Extract the [x, y] coordinate from the center of the cell holding the provided text.  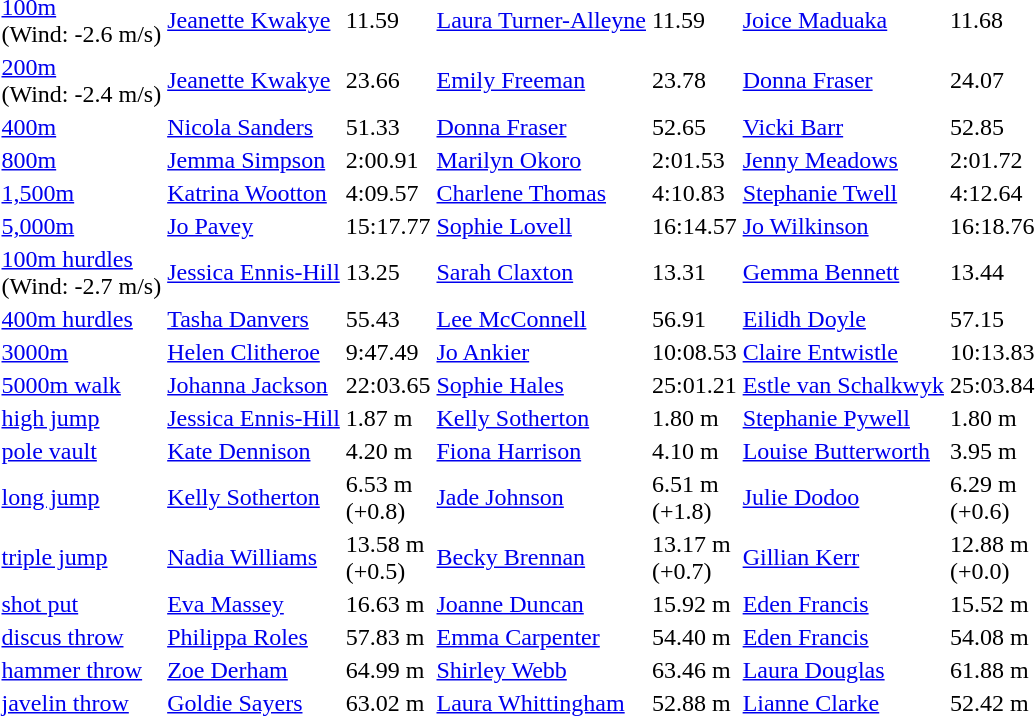
4:10.83 [694, 193]
4.10 m [694, 451]
Gillian Kerr [843, 558]
Emma Carpenter [541, 637]
Emily Freeman [541, 80]
shot put [82, 604]
Louise Butterworth [843, 451]
25:01.21 [694, 385]
Shirley Webb [541, 670]
13.25 [388, 272]
Sophie Lovell [541, 226]
Nadia Williams [254, 558]
Johanna Jackson [254, 385]
56.91 [694, 319]
Sarah Claxton [541, 272]
400m [82, 127]
Joanne Duncan [541, 604]
Zoe Derham [254, 670]
23.78 [694, 80]
Stephanie Twell [843, 193]
54.40 m [694, 637]
Helen Clitheroe [254, 352]
13.58 m(+0.5) [388, 558]
Claire Entwistle [843, 352]
Jo Ankier [541, 352]
15.92 m [694, 604]
Jenny Meadows [843, 160]
Jeanette Kwakye [254, 80]
Eilidh Doyle [843, 319]
Lee McConnell [541, 319]
57.83 m [388, 637]
Jo Wilkinson [843, 226]
3000m [82, 352]
63.46 m [694, 670]
2:00.91 [388, 160]
5,000m [82, 226]
55.43 [388, 319]
13.17 m(+0.7) [694, 558]
Stephanie Pywell [843, 418]
400m hurdles [82, 319]
Katrina Wootton [254, 193]
Tasha Danvers [254, 319]
5000m walk [82, 385]
4.20 m [388, 451]
Fiona Harrison [541, 451]
pole vault [82, 451]
Vicki Barr [843, 127]
Jo Pavey [254, 226]
6.53 m(+0.8) [388, 498]
9:47.49 [388, 352]
1,500m [82, 193]
23.66 [388, 80]
22:03.65 [388, 385]
Eva Massey [254, 604]
10:08.53 [694, 352]
Laura Douglas [843, 670]
200m(Wind: -2.4 m/s) [82, 80]
100m hurdles(Wind: -2.7 m/s) [82, 272]
52.65 [694, 127]
1.87 m [388, 418]
discus throw [82, 637]
13.31 [694, 272]
51.33 [388, 127]
Becky Brennan [541, 558]
triple jump [82, 558]
Nicola Sanders [254, 127]
Julie Dodoo [843, 498]
6.51 m(+1.8) [694, 498]
hammer throw [82, 670]
Gemma Bennett [843, 272]
800m [82, 160]
Philippa Roles [254, 637]
Kate Dennison [254, 451]
4:09.57 [388, 193]
16:14.57 [694, 226]
Marilyn Okoro [541, 160]
15:17.77 [388, 226]
64.99 m [388, 670]
Sophie Hales [541, 385]
Jemma Simpson [254, 160]
Estle van Schalkwyk [843, 385]
2:01.53 [694, 160]
long jump [82, 498]
Charlene Thomas [541, 193]
Jade Johnson [541, 498]
high jump [82, 418]
1.80 m [694, 418]
16.63 m [388, 604]
